Detect which cell encompasses the target text, then output its [x, y] center coordinate. 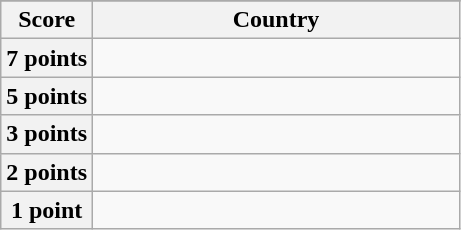
3 points [47, 134]
2 points [47, 172]
7 points [47, 58]
1 point [47, 210]
5 points [47, 96]
Country [276, 20]
Score [47, 20]
